Provide the (x, y) coordinate of the cell's center where the given text is located.  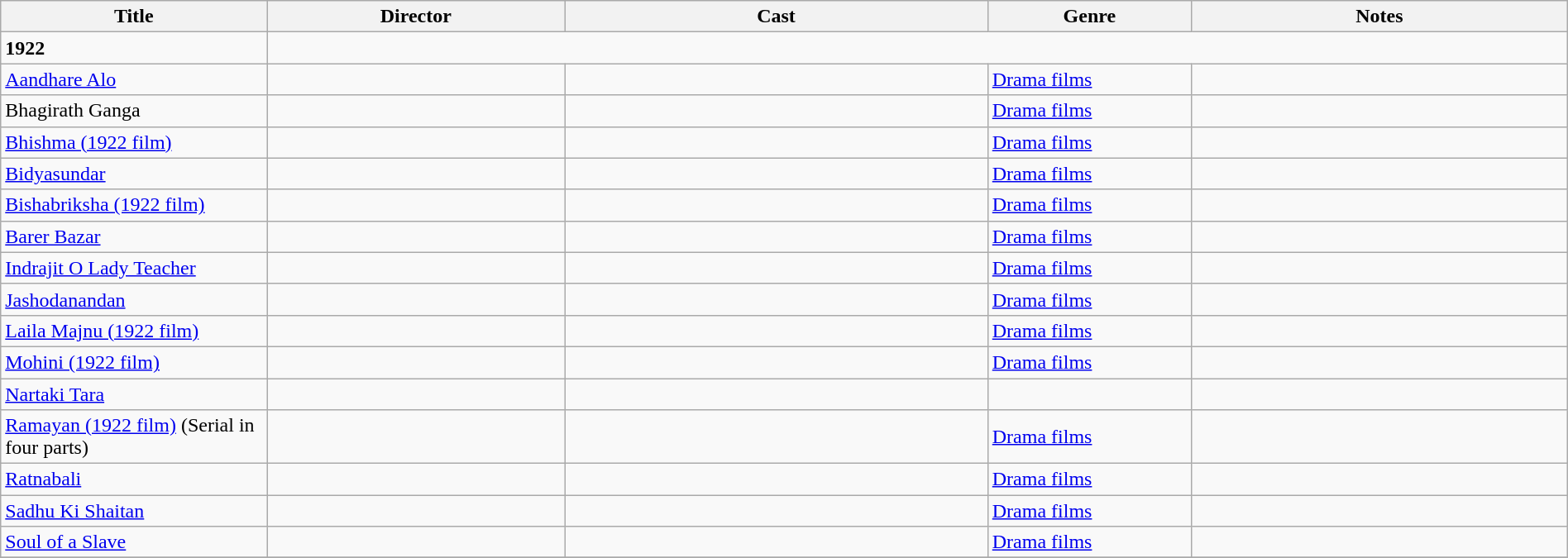
Bhishma (1922 film) (134, 142)
Ratnabali (134, 479)
Bhagirath Ganga (134, 111)
Soul of a Slave (134, 542)
Director (416, 17)
Indrajit O Lady Teacher (134, 268)
Ramayan (1922 film) (Serial in four parts) (134, 436)
Laila Majnu (1922 film) (134, 331)
Bishabriksha (1922 film) (134, 205)
Aandhare Alo (134, 79)
Barer Bazar (134, 236)
Genre (1089, 17)
Title (134, 17)
Sadhu Ki Shaitan (134, 511)
Jashodanandan (134, 299)
Notes (1379, 17)
Nartaki Tara (134, 394)
Cast (777, 17)
Bidyasundar (134, 174)
1922 (134, 48)
Mohini (1922 film) (134, 362)
